Capture the cell that displays the provided text and extract its [x, y] central coordinate. 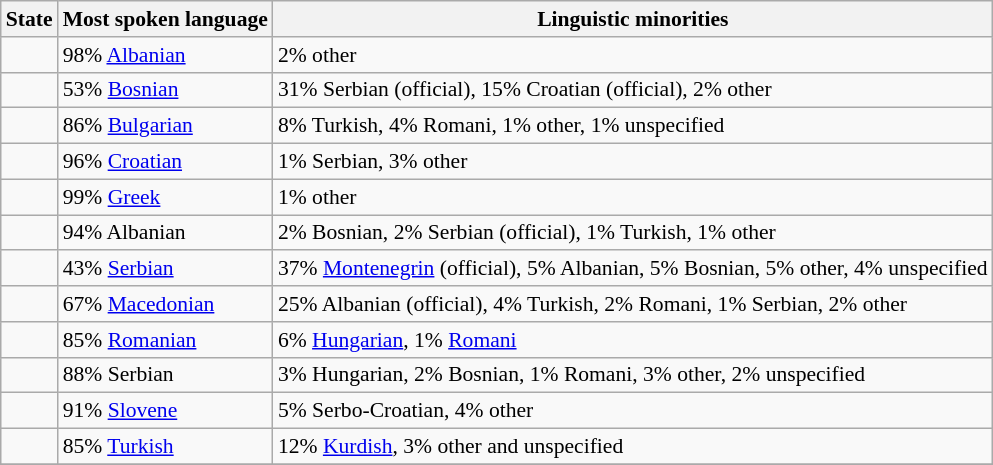
State [30, 19]
53% Bosnian [166, 90]
31% Serbian (official), 15% Croatian (official), 2% other [633, 90]
Most spoken language [166, 19]
2% Bosnian, 2% Serbian (official), 1% Turkish, 1% other [633, 233]
67% Macedonian [166, 304]
25% Albanian (official), 4% Turkish, 2% Romani, 1% Serbian, 2% other [633, 304]
37% Montenegrin (official), 5% Albanian, 5% Bosnian, 5% other, 4% unspecified [633, 269]
8% Turkish, 4% Romani, 1% other, 1% unspecified [633, 126]
96% Croatian [166, 162]
Linguistic minorities [633, 19]
12% Kurdish, 3% other and unspecified [633, 447]
1% other [633, 197]
91% Slovene [166, 411]
98% Albanian [166, 55]
88% Serbian [166, 375]
2% other [633, 55]
85% Turkish [166, 447]
6% Hungarian, 1% Romani [633, 340]
1% Serbian, 3% other [633, 162]
94% Albanian [166, 233]
99% Greek [166, 197]
5% Serbo-Croatian, 4% other [633, 411]
43% Serbian [166, 269]
85% Romanian [166, 340]
86% Bulgarian [166, 126]
3% Hungarian, 2% Bosnian, 1% Romani, 3% other, 2% unspecified [633, 375]
